Extract the [X, Y] coordinate from the center of the cell holding the provided text.  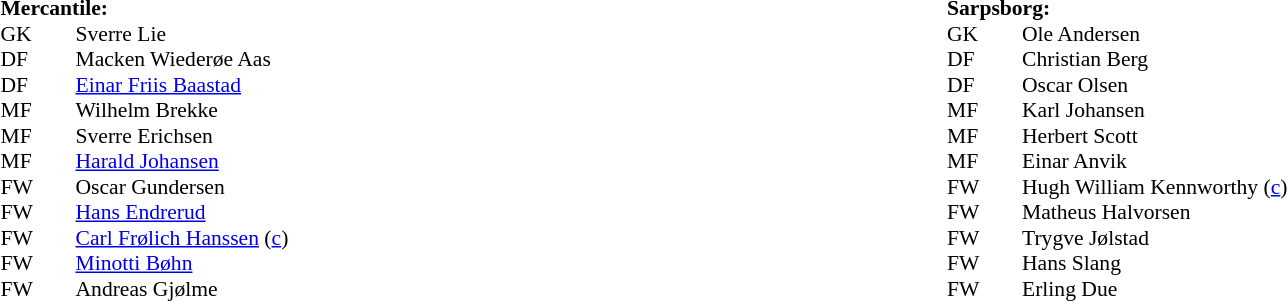
Oscar Gundersen [182, 187]
Harald Johansen [182, 161]
Minotti Bøhn [182, 263]
Macken Wiederøe Aas [182, 59]
Sverre Erichsen [182, 136]
Sverre Lie [182, 34]
Einar Friis Baastad [182, 85]
Wilhelm Brekke [182, 111]
Hans Endrerud [182, 213]
Carl Frølich Hanssen (c) [182, 238]
